Capture the cell that displays the provided text and extract its [x, y] central coordinate. 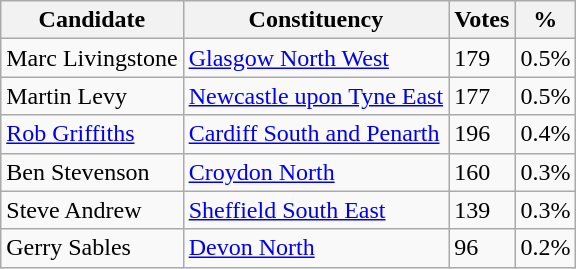
179 [482, 58]
196 [482, 134]
Devon North [316, 248]
139 [482, 210]
Newcastle upon Tyne East [316, 96]
177 [482, 96]
Steve Andrew [92, 210]
Votes [482, 20]
Croydon North [316, 172]
Martin Levy [92, 96]
Cardiff South and Penarth [316, 134]
160 [482, 172]
Glasgow North West [316, 58]
0.4% [546, 134]
Candidate [92, 20]
0.2% [546, 248]
Sheffield South East [316, 210]
Constituency [316, 20]
Rob Griffiths [92, 134]
% [546, 20]
96 [482, 248]
Gerry Sables [92, 248]
Marc Livingstone [92, 58]
Ben Stevenson [92, 172]
